Extract the (x, y) coordinate from the center of the cell holding the provided text.  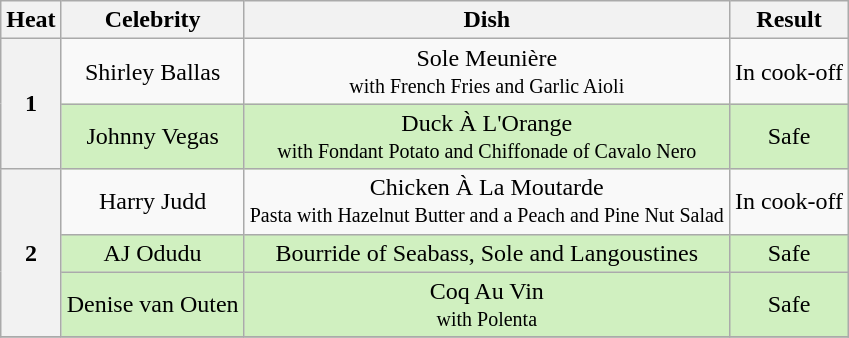
1 (31, 104)
2 (31, 253)
Harry Judd (152, 202)
Shirley Ballas (152, 72)
Sole Meunièrewith French Fries and Garlic Aioli (486, 72)
Heat (31, 20)
Denise van Outen (152, 304)
Johnny Vegas (152, 136)
Dish (486, 20)
Coq Au Vinwith Polenta (486, 304)
Chicken À La MoutardePasta with Hazelnut Butter and a Peach and Pine Nut Salad (486, 202)
Duck À L'Orangewith Fondant Potato and Chiffonade of Cavalo Nero (486, 136)
Bourride of Seabass, Sole and Langoustines (486, 253)
Celebrity (152, 20)
AJ Odudu (152, 253)
Result (788, 20)
